Extract the [x, y] coordinate from the center of the cell holding the provided text.  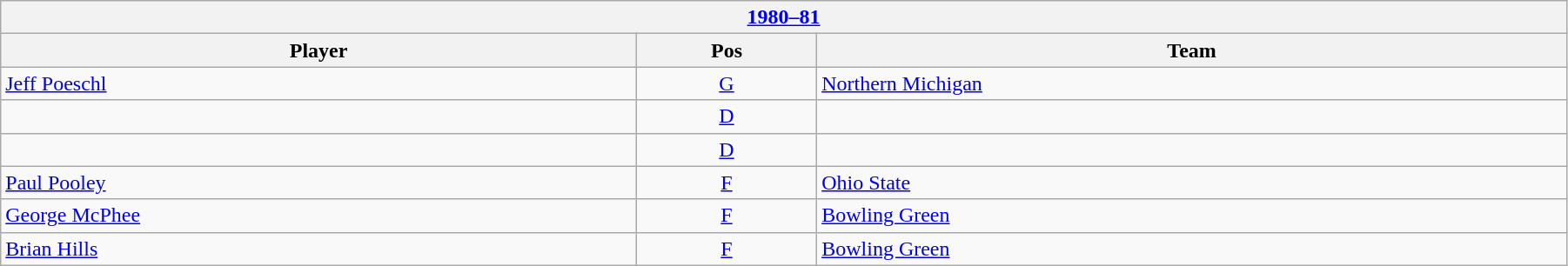
Paul Pooley [318, 183]
George McPhee [318, 216]
Team [1192, 50]
Northern Michigan [1192, 83]
Ohio State [1192, 183]
Pos [726, 50]
1980–81 [784, 17]
Jeff Poeschl [318, 83]
Player [318, 50]
G [726, 83]
Brian Hills [318, 249]
